Locate the cell with the specified text and output its [x, y] center coordinate. 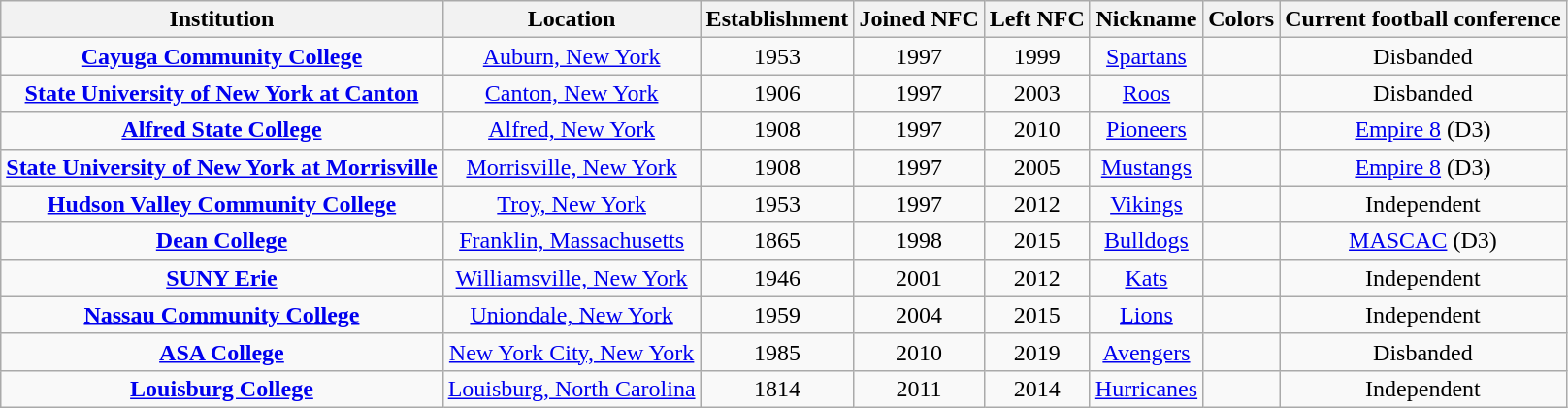
Kats [1146, 278]
1814 [777, 389]
Canton, New York [572, 93]
Alfred State College [221, 130]
MASCAC (D3) [1422, 241]
Hurricanes [1146, 389]
Hudson Valley Community College [221, 204]
2011 [919, 389]
Nickname [1146, 19]
2004 [919, 315]
Pioneers [1146, 130]
Spartans [1146, 56]
Current football conference [1422, 19]
Joined NFC [919, 19]
Louisburg College [221, 389]
Lions [1146, 315]
1865 [777, 241]
ASA College [221, 352]
State University of New York at Canton [221, 93]
Franklin, Massachusetts [572, 241]
Vikings [1146, 204]
Cayuga Community College [221, 56]
Colors [1242, 19]
Troy, New York [572, 204]
Establishment [777, 19]
Location [572, 19]
Alfred, New York [572, 130]
2005 [1036, 167]
Nassau Community College [221, 315]
Bulldogs [1146, 241]
Avengers [1146, 352]
Roos [1146, 93]
2019 [1036, 352]
New York City, New York [572, 352]
Uniondale, New York [572, 315]
1998 [919, 241]
Institution [221, 19]
1906 [777, 93]
Mustangs [1146, 167]
1959 [777, 315]
1985 [777, 352]
2014 [1036, 389]
Williamsville, New York [572, 278]
Dean College [221, 241]
Left NFC [1036, 19]
State University of New York at Morrisville [221, 167]
Auburn, New York [572, 56]
1999 [1036, 56]
Louisburg, North Carolina [572, 389]
Morrisville, New York [572, 167]
2001 [919, 278]
SUNY Erie [221, 278]
1946 [777, 278]
2003 [1036, 93]
